Determine the (X, Y) coordinate at the center of the cell enclosing the given text.  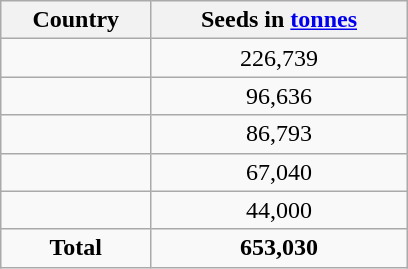
Seeds in tonnes (279, 20)
Country (76, 20)
96,636 (279, 96)
86,793 (279, 134)
44,000 (279, 210)
226,739 (279, 58)
67,040 (279, 172)
653,030 (279, 248)
Total (76, 248)
